Determine the (X, Y) coordinate at the center of the cell enclosing the given text.  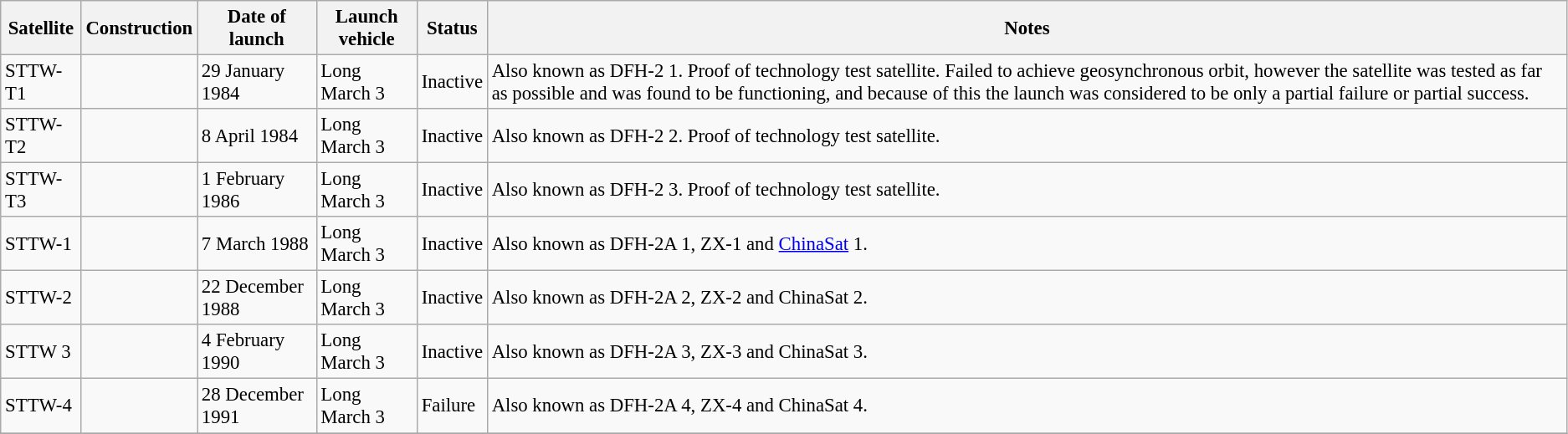
Also known as DFH-2A 1, ZX-1 and ChinaSat 1. (1027, 244)
28 December 1991 (258, 406)
Notes (1027, 28)
Also known as DFH-2A 3, ZX-3 and ChinaSat 3. (1027, 351)
STTW-T3 (41, 191)
STTW 3 (41, 351)
Satellite (41, 28)
STTW-1 (41, 244)
7 March 1988 (258, 244)
Date of launch (258, 28)
4 February 1990 (258, 351)
Also known as DFH-2A 2, ZX-2 and ChinaSat 2. (1027, 298)
22 December 1988 (258, 298)
Also known as DFH-2A 4, ZX-4 and ChinaSat 4. (1027, 406)
STTW-T1 (41, 82)
Failure (452, 406)
STTW-4 (41, 406)
Launch vehicle (366, 28)
STTW-T2 (41, 135)
1 February 1986 (258, 191)
STTW-2 (41, 298)
Construction (139, 28)
Also known as DFH-2 2. Proof of technology test satellite. (1027, 135)
8 April 1984 (258, 135)
Status (452, 28)
Also known as DFH-2 3. Proof of technology test satellite. (1027, 191)
29 January 1984 (258, 82)
